Pinpoint the cell where the given text exists, returning its [X, Y] midpoint coordinate. 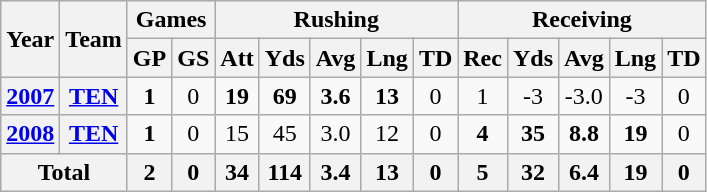
Total [64, 172]
Att [237, 58]
114 [284, 172]
15 [237, 134]
3.0 [336, 134]
Team [94, 39]
2008 [30, 134]
GP [149, 58]
Rec [483, 58]
GS [194, 58]
45 [284, 134]
6.4 [584, 172]
Games [170, 20]
5 [483, 172]
Rushing [336, 20]
3.6 [336, 96]
32 [532, 172]
34 [237, 172]
3.4 [336, 172]
Receiving [582, 20]
2007 [30, 96]
2 [149, 172]
8.8 [584, 134]
69 [284, 96]
12 [387, 134]
4 [483, 134]
35 [532, 134]
Year [30, 39]
-3.0 [584, 96]
